Locate the cell with the specified text and output its [X, Y] center coordinate. 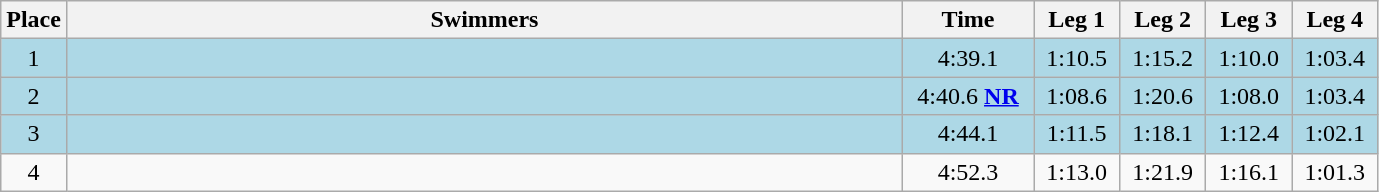
Leg 3 [1249, 20]
Time [968, 20]
Leg 4 [1335, 20]
1:16.1 [1249, 172]
1:18.1 [1163, 134]
1:12.4 [1249, 134]
1:10.5 [1077, 58]
1:11.5 [1077, 134]
4:39.1 [968, 58]
Leg 2 [1163, 20]
4 [34, 172]
4:52.3 [968, 172]
1:15.2 [1163, 58]
1:13.0 [1077, 172]
2 [34, 96]
1:08.0 [1249, 96]
3 [34, 134]
1:10.0 [1249, 58]
1:02.1 [1335, 134]
Leg 1 [1077, 20]
Place [34, 20]
4:44.1 [968, 134]
4:40.6 NR [968, 96]
1:20.6 [1163, 96]
1:01.3 [1335, 172]
1 [34, 58]
1:08.6 [1077, 96]
1:21.9 [1163, 172]
Swimmers [484, 20]
